Scan for the cell matching the given text and deliver its [X, Y] coordinate at center. 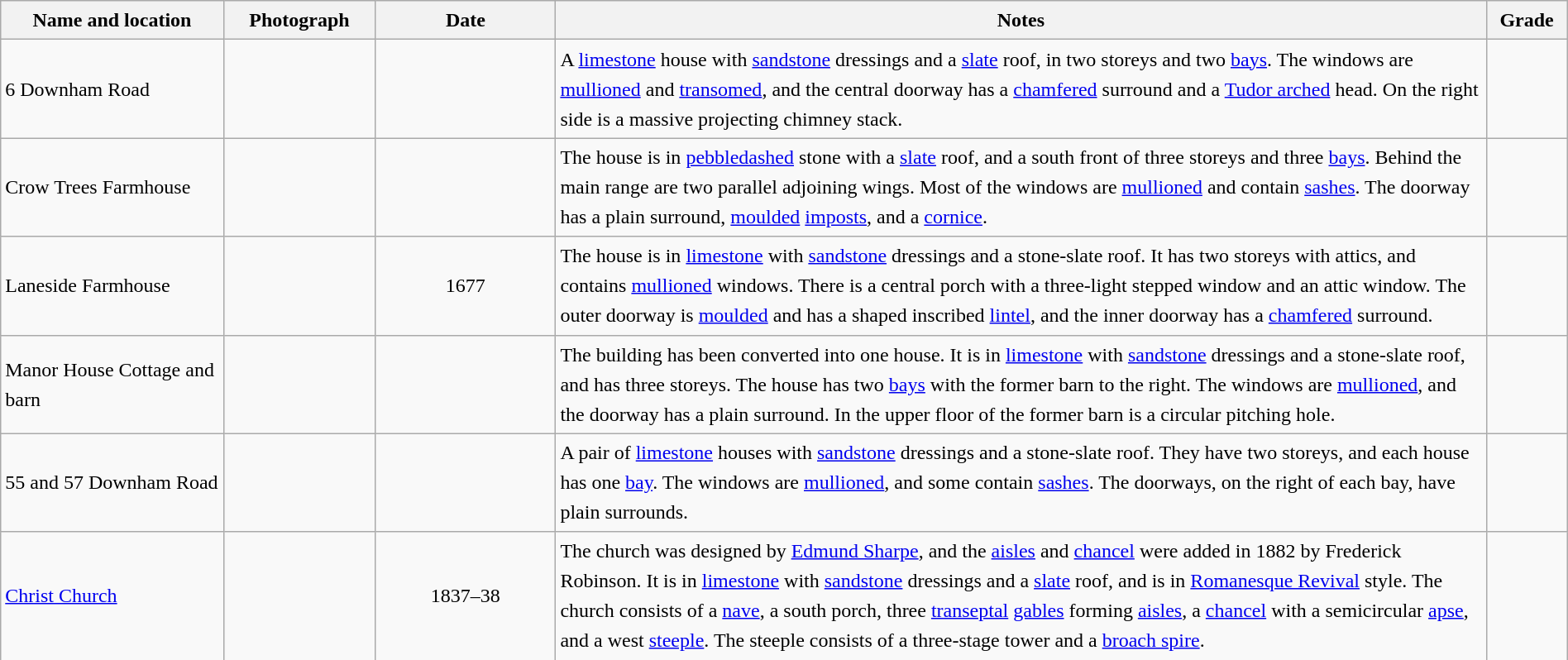
Notes [1021, 20]
Photograph [299, 20]
1677 [466, 286]
Name and location [112, 20]
55 and 57 Downham Road [112, 483]
1837–38 [466, 595]
Grade [1527, 20]
Crow Trees Farmhouse [112, 187]
Manor House Cottage and barn [112, 384]
6 Downham Road [112, 89]
Christ Church [112, 595]
Laneside Farmhouse [112, 286]
Date [466, 20]
